From the cell containing the given text, extract its center point as [x, y] coordinate. 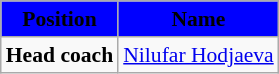
Name [198, 19]
Nilufar Hodjaeva [198, 55]
Head coach [60, 55]
Position [60, 19]
